Provide the (x, y) coordinate of the cell's center where the given text is located.  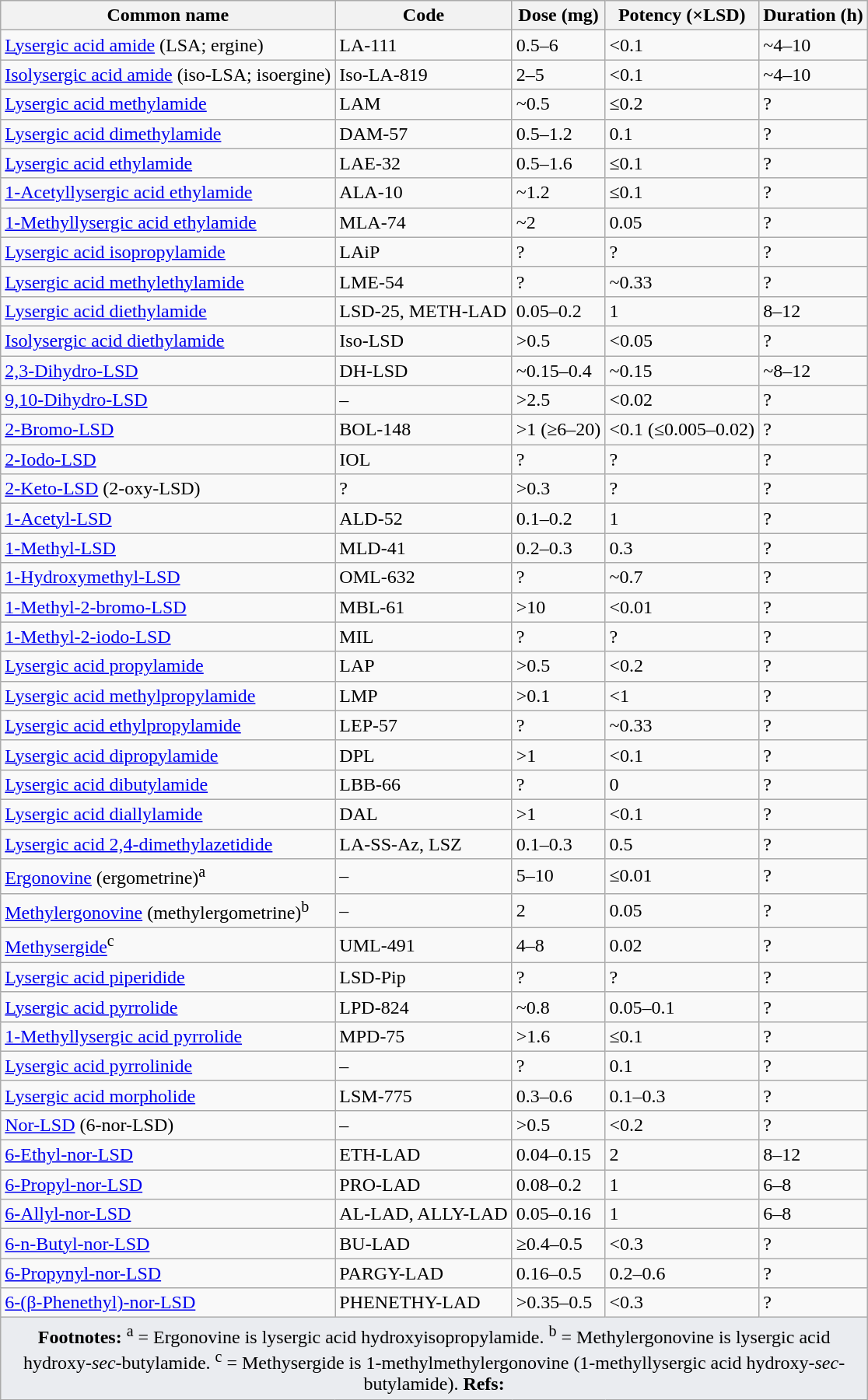
LAM (423, 104)
0.5 (682, 843)
0.2–0.3 (558, 548)
0 (682, 784)
0.08–0.2 (558, 1185)
IOL (423, 459)
<0.02 (682, 400)
MLD-41 (423, 548)
0.5–1.6 (558, 163)
UML-491 (423, 945)
<1 (682, 696)
PHENETHY-LAD (423, 1303)
LAE-32 (423, 163)
PRO-LAD (423, 1185)
0.05–0.2 (558, 311)
Lysergic acid ethylamide (168, 163)
Lysergic acid diallylamide (168, 814)
MBL-61 (423, 607)
~0.8 (558, 1007)
6-Ethyl-nor-LSD (168, 1155)
>0.1 (558, 696)
1-Methyllysergic acid ethylamide (168, 222)
2,3-Dihydro-LSD (168, 371)
Isolysergic acid amide (iso-LSA; isoergine) (168, 75)
6-Propynyl-nor-LSD (168, 1273)
Lysergic acid methylamide (168, 104)
Lysergic acid piperidide (168, 977)
Lysergic acid methylethylamide (168, 281)
LSM-775 (423, 1095)
LBB-66 (423, 784)
0.04–0.15 (558, 1155)
Lysergic acid 2,4-dimethylazetidide (168, 843)
MLA-74 (423, 222)
LA-SS-Az, LSZ (423, 843)
Lysergic acid dibutylamide (168, 784)
~0.15 (682, 371)
LEP-57 (423, 725)
2-Iodo-LSD (168, 459)
Lysergic acid amide (LSA; ergine) (168, 45)
~0.7 (682, 578)
<0.05 (682, 340)
Lysergic acid ethylpropylamide (168, 725)
>10 (558, 607)
6-Propyl-nor-LSD (168, 1185)
ALD-52 (423, 518)
1-Methyl-2-iodo-LSD (168, 637)
BOL-148 (423, 430)
~8–12 (814, 371)
0.3 (682, 548)
6-Allyl-nor-LSD (168, 1214)
0.3–0.6 (558, 1095)
MIL (423, 637)
AL-LAD, ALLY-LAD (423, 1214)
Isolysergic acid diethylamide (168, 340)
DH-LSD (423, 371)
~0.15–0.4 (558, 371)
<0.01 (682, 607)
Dose (mg) (558, 16)
1-Methyllysergic acid pyrrolide (168, 1036)
0.1–0.2 (558, 518)
Duration (h) (814, 16)
>1 (≥6–20) (558, 430)
5–10 (558, 877)
≥0.4–0.5 (558, 1244)
0.05–0.1 (682, 1007)
Lysergic acid pyrrolinide (168, 1066)
Ergonovine (ergometrine)a (168, 877)
Iso-LSD (423, 340)
PARGY-LAD (423, 1273)
BU-LAD (423, 1244)
Iso-LA-819 (423, 75)
<0.1 (≤0.005–0.02) (682, 430)
ALA-10 (423, 193)
LME-54 (423, 281)
Methysergidec (168, 945)
DAM-57 (423, 134)
2-Bromo-LSD (168, 430)
LA-111 (423, 45)
≤0.2 (682, 104)
≤0.01 (682, 877)
>2.5 (558, 400)
Lysergic acid morpholide (168, 1095)
~1.2 (558, 193)
1-Methyl-LSD (168, 548)
DPL (423, 755)
ETH-LAD (423, 1155)
Code (423, 16)
Common name (168, 16)
1-Acetyllysergic acid ethylamide (168, 193)
9,10-Dihydro-LSD (168, 400)
Lysergic acid pyrrolide (168, 1007)
DAL (423, 814)
6-(β-Phenethyl)-nor-LSD (168, 1303)
0.5–6 (558, 45)
LAiP (423, 252)
>0.3 (558, 489)
6-n-Butyl-nor-LSD (168, 1244)
0.16–0.5 (558, 1273)
1-Methyl-2-bromo-LSD (168, 607)
~0.5 (558, 104)
LPD-824 (423, 1007)
Methylergonovine (methylergometrine)b (168, 911)
Lysergic acid dimethylamide (168, 134)
Lysergic acid propylamide (168, 666)
MPD-75 (423, 1036)
Lysergic acid dipropylamide (168, 755)
~2 (558, 222)
2–5 (558, 75)
OML-632 (423, 578)
LMP (423, 696)
Lysergic acid diethylamide (168, 311)
>0.35–0.5 (558, 1303)
0.05–0.16 (558, 1214)
Nor-LSD (6-nor-LSD) (168, 1126)
Lysergic acid methylpropylamide (168, 696)
Lysergic acid isopropylamide (168, 252)
4–8 (558, 945)
LSD-25, METH-LAD (423, 311)
1-Acetyl-LSD (168, 518)
LAP (423, 666)
>1.6 (558, 1036)
0.02 (682, 945)
0.5–1.2 (558, 134)
LSD-Pip (423, 977)
2-Keto-LSD (2-oxy-LSD) (168, 489)
1-Hydroxymethyl-LSD (168, 578)
0.2–0.6 (682, 1273)
Potency (×LSD) (682, 16)
